Locate the cell with the specified text and output its [X, Y] center coordinate. 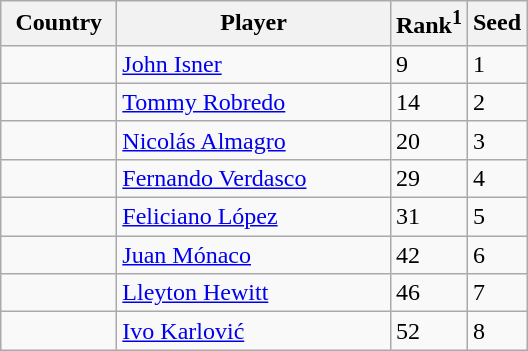
42 [428, 255]
Ivo Karlović [254, 331]
John Isner [254, 64]
Rank1 [428, 24]
6 [496, 255]
Tommy Robredo [254, 102]
8 [496, 331]
Lleyton Hewitt [254, 293]
5 [496, 217]
14 [428, 102]
29 [428, 178]
46 [428, 293]
Nicolás Almagro [254, 140]
Seed [496, 24]
Feliciano López [254, 217]
2 [496, 102]
Player [254, 24]
Fernando Verdasco [254, 178]
52 [428, 331]
7 [496, 293]
Country [59, 24]
9 [428, 64]
3 [496, 140]
4 [496, 178]
1 [496, 64]
31 [428, 217]
20 [428, 140]
Juan Mónaco [254, 255]
